Detect which cell encompasses the target text, then output its (x, y) center coordinate. 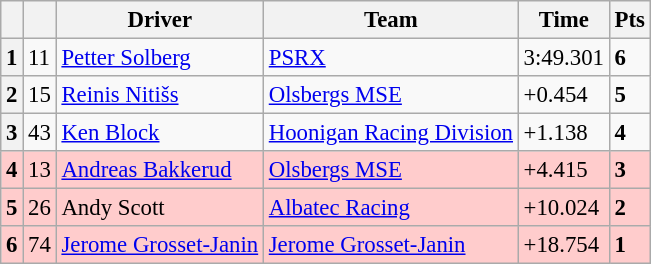
43 (40, 133)
13 (40, 170)
Reinis Nitišs (160, 95)
15 (40, 95)
PSRX (390, 58)
Hoonigan Racing Division (390, 133)
Team (390, 20)
74 (40, 245)
Ken Block (160, 133)
Andy Scott (160, 208)
Time (564, 20)
+1.138 (564, 133)
+4.415 (564, 170)
11 (40, 58)
Driver (160, 20)
+0.454 (564, 95)
Albatec Racing (390, 208)
+18.754 (564, 245)
+10.024 (564, 208)
Pts (630, 20)
26 (40, 208)
Andreas Bakkerud (160, 170)
Petter Solberg (160, 58)
3:49.301 (564, 58)
